Return the (X, Y) coordinate for the center point of the cell that contains the specified text.  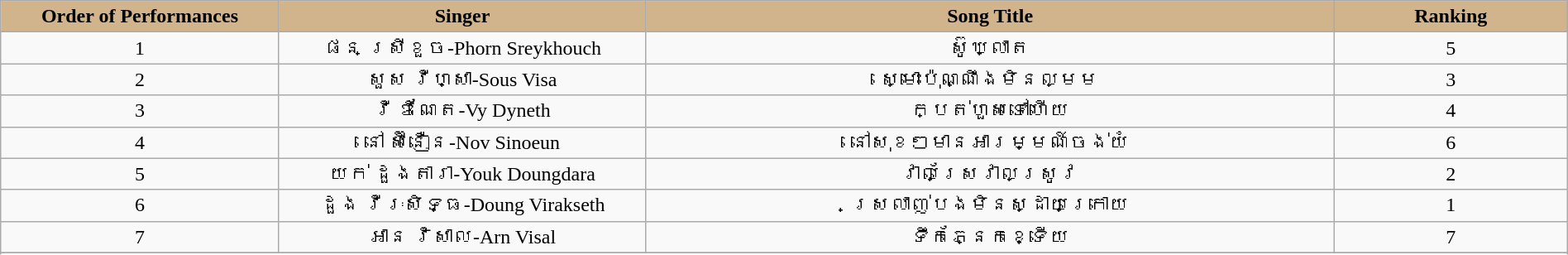
ដួង វីរៈសិទ្ធ-Doung Virakseth (462, 205)
Ranking (1451, 17)
ក្បត់ហួសទៅហើយ (990, 111)
ផន ស្រីខួច-Phorn Sreykhouch (462, 48)
សួស វីហ្សា-Sous Visa (462, 79)
យក់ ដួងតារា-Youk Doungdara (462, 174)
ស្មោះប៉ុណ្ណឹងមិនល្មម (990, 79)
ទឹកភ្នែកខ្ទើយ (990, 237)
ស៊ូឃ្លាត (990, 48)
Song Title (990, 17)
វាលស្រែវាលស្រូវ (990, 174)
នៅសុខៗមានអារម្មណ៍ចង់យំ (990, 142)
នៅ ស៊ីនឿន-Nov Sinoeun (462, 142)
Order of Performances (140, 17)
អាន វិសាល-Arn Visal (462, 237)
Singer (462, 17)
ស្រលាញ់បងមិនស្ដាយក្រោយ (990, 205)
វី ឌីណែត-Vy Dyneth (462, 111)
